Output the (X, Y) coordinate of the center of the cell containing the given text.  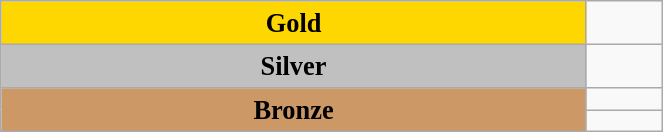
Bronze (294, 109)
Gold (294, 22)
Silver (294, 66)
